Scan for the cell matching the given text and deliver its (X, Y) coordinate at center. 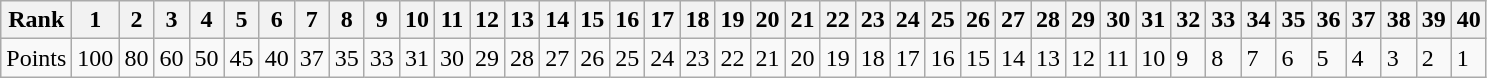
50 (206, 58)
38 (1398, 20)
Points (36, 58)
45 (242, 58)
100 (96, 58)
34 (1258, 20)
60 (172, 58)
Rank (36, 20)
32 (1188, 20)
80 (136, 58)
39 (1434, 20)
36 (1328, 20)
